Pinpoint the cell where the given text exists, returning its [X, Y] midpoint coordinate. 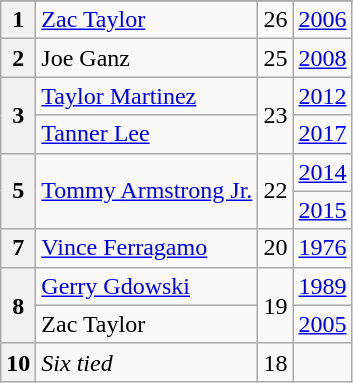
3 [18, 115]
Tanner Lee [147, 134]
26 [276, 20]
2005 [322, 324]
Vince Ferragamo [147, 248]
25 [276, 58]
2006 [322, 20]
2017 [322, 134]
8 [18, 305]
Six tied [147, 362]
19 [276, 305]
2015 [322, 210]
7 [18, 248]
22 [276, 191]
1976 [322, 248]
18 [276, 362]
23 [276, 115]
Taylor Martinez [147, 96]
2008 [322, 58]
Joe Ganz [147, 58]
1989 [322, 286]
Gerry Gdowski [147, 286]
1 [18, 20]
20 [276, 248]
10 [18, 362]
2014 [322, 172]
Tommy Armstrong Jr. [147, 191]
2012 [322, 96]
5 [18, 191]
2 [18, 58]
